Determine the (x, y) coordinate at the center of the cell enclosing the given text.  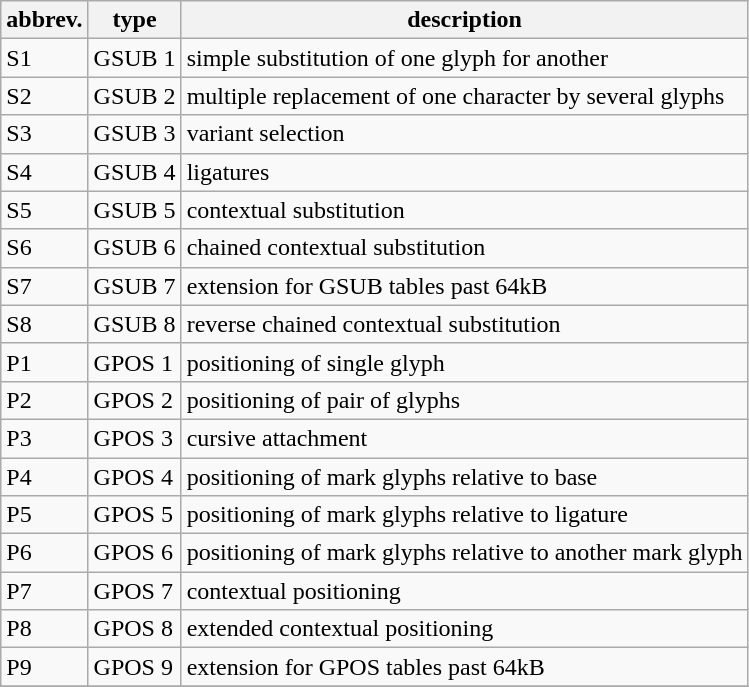
extension for GSUB tables past 64kB (464, 286)
contextual substitution (464, 210)
GSUB 8 (134, 324)
ligatures (464, 172)
GSUB 1 (134, 58)
extended contextual positioning (464, 629)
GPOS 4 (134, 477)
S4 (44, 172)
GPOS 1 (134, 362)
S1 (44, 58)
GPOS 3 (134, 438)
description (464, 20)
S8 (44, 324)
extension for GPOS tables past 64kB (464, 667)
simple substitution of one glyph for another (464, 58)
GPOS 9 (134, 667)
P1 (44, 362)
GSUB 6 (134, 248)
abbrev. (44, 20)
cursive attachment (464, 438)
positioning of pair of glyphs (464, 400)
GPOS 7 (134, 591)
S3 (44, 134)
GSUB 7 (134, 286)
chained contextual substitution (464, 248)
P8 (44, 629)
reverse chained contextual substitution (464, 324)
P9 (44, 667)
P5 (44, 515)
S6 (44, 248)
S2 (44, 96)
P6 (44, 553)
GSUB 5 (134, 210)
P7 (44, 591)
positioning of mark glyphs relative to ligature (464, 515)
contextual positioning (464, 591)
variant selection (464, 134)
positioning of mark glyphs relative to base (464, 477)
positioning of single glyph (464, 362)
GPOS 5 (134, 515)
P4 (44, 477)
GSUB 4 (134, 172)
S5 (44, 210)
GPOS 2 (134, 400)
positioning of mark glyphs relative to another mark glyph (464, 553)
S7 (44, 286)
GSUB 3 (134, 134)
P2 (44, 400)
GPOS 6 (134, 553)
GSUB 2 (134, 96)
type (134, 20)
multiple replacement of one character by several glyphs (464, 96)
P3 (44, 438)
GPOS 8 (134, 629)
